Determine the (x, y) coordinate at the center of the cell enclosing the given text.  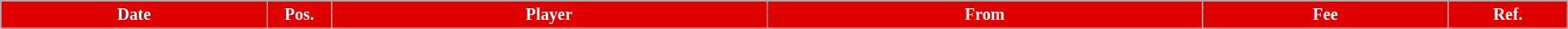
Date (134, 14)
Ref. (1508, 14)
Fee (1325, 14)
Pos. (299, 14)
From (984, 14)
Player (549, 14)
